Extract the (X, Y) coordinate from the center of the cell holding the provided text.  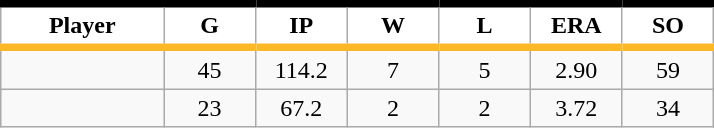
W (393, 26)
3.72 (576, 108)
5 (485, 68)
Player (82, 26)
L (485, 26)
59 (668, 68)
34 (668, 108)
45 (210, 68)
SO (668, 26)
2.90 (576, 68)
23 (210, 108)
G (210, 26)
114.2 (301, 68)
IP (301, 26)
67.2 (301, 108)
7 (393, 68)
ERA (576, 26)
